Provide the (x, y) coordinate of the cell's center where the given text is located.  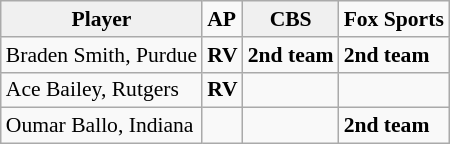
Fox Sports (394, 19)
Braden Smith, Purdue (102, 55)
AP (222, 19)
Ace Bailey, Rutgers (102, 90)
CBS (291, 19)
Oumar Ballo, Indiana (102, 126)
Player (102, 19)
